Determine the [x, y] coordinate at the center of the cell enclosing the given text.  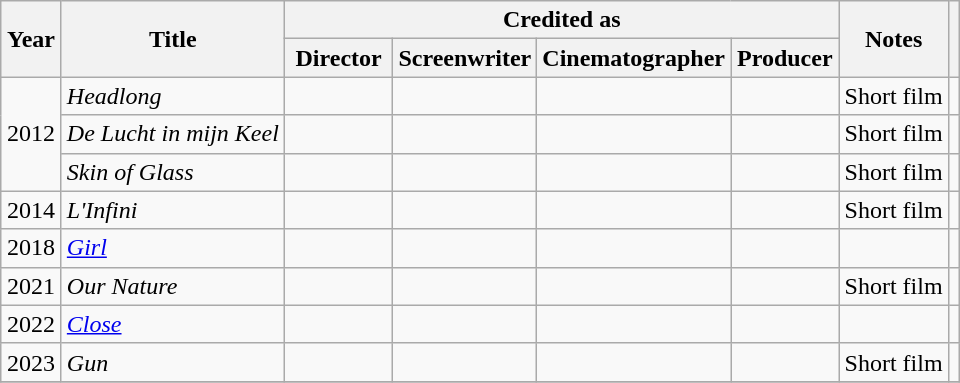
Notes [894, 39]
Year [32, 39]
Producer [784, 58]
2023 [32, 362]
Gun [172, 362]
2021 [32, 286]
Girl [172, 248]
Headlong [172, 96]
Credited as [562, 20]
Our Nature [172, 286]
Director [338, 58]
2014 [32, 210]
L'Infini [172, 210]
Cinematographer [634, 58]
2022 [32, 324]
Close [172, 324]
De Lucht in mijn Keel [172, 134]
2018 [32, 248]
Title [172, 39]
Screenwriter [465, 58]
2012 [32, 134]
Skin of Glass [172, 172]
